Search for the cell housing the specified text and yield its (x, y) center coordinate. 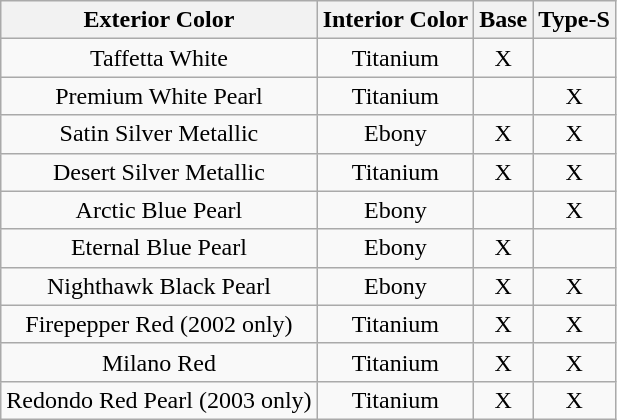
Nighthawk Black Pearl (159, 286)
Taffetta White (159, 58)
Desert Silver Metallic (159, 172)
Eternal Blue Pearl (159, 248)
Exterior Color (159, 20)
Satin Silver Metallic (159, 134)
Firepepper Red (2002 only) (159, 324)
Interior Color (396, 20)
Milano Red (159, 362)
Type-S (574, 20)
Redondo Red Pearl (2003 only) (159, 400)
Arctic Blue Pearl (159, 210)
Premium White Pearl (159, 96)
Base (504, 20)
